Identify which cell holds the provided text, then report its [x, y] central coordinate. 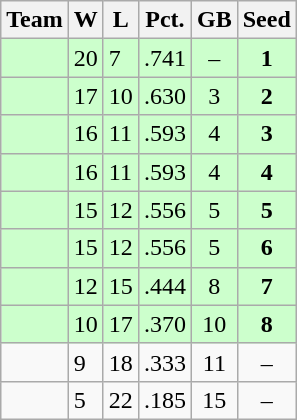
.630 [164, 96]
Team [35, 20]
20 [86, 58]
L [120, 20]
6 [266, 248]
22 [120, 400]
.444 [164, 286]
W [86, 20]
9 [86, 362]
1 [266, 58]
18 [120, 362]
.333 [164, 362]
.185 [164, 400]
.370 [164, 324]
Seed [266, 20]
GB [214, 20]
Pct. [164, 20]
.741 [164, 58]
2 [266, 96]
